Output the (x, y) coordinate of the center of the cell containing the given text.  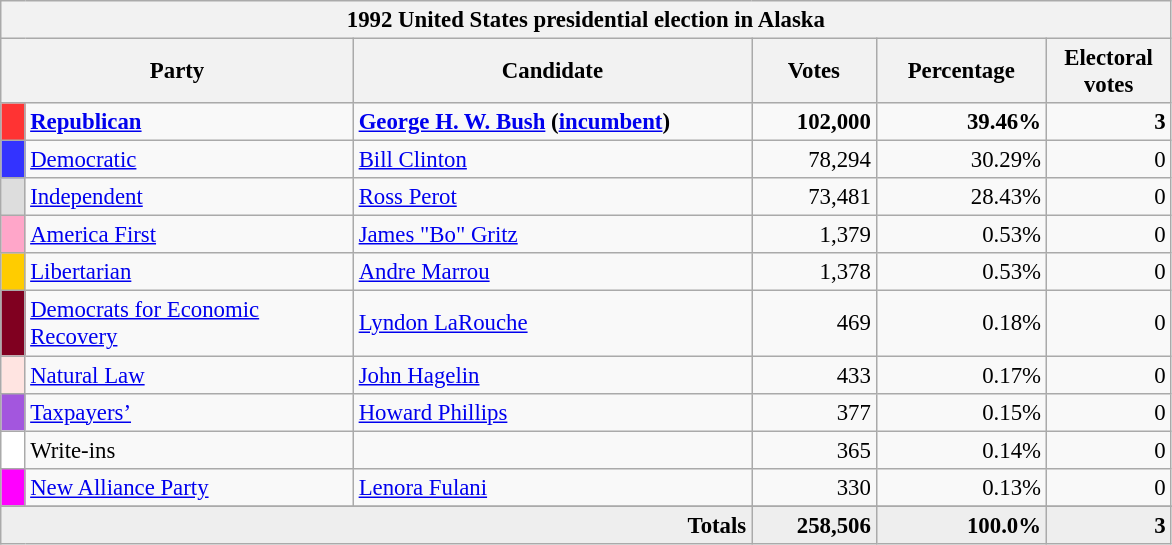
Candidate (552, 72)
Party (178, 72)
39.46% (961, 122)
1992 United States presidential election in Alaska (586, 20)
Electoral votes (1108, 72)
469 (814, 324)
John Hagelin (552, 375)
0.14% (961, 450)
Ross Perot (552, 197)
30.29% (961, 160)
0.15% (961, 412)
America First (189, 235)
Howard Phillips (552, 412)
258,506 (814, 525)
Write-ins (189, 450)
0.18% (961, 324)
Lenora Fulani (552, 487)
28.43% (961, 197)
Andre Marrou (552, 273)
New Alliance Party (189, 487)
102,000 (814, 122)
1,378 (814, 273)
1,379 (814, 235)
Bill Clinton (552, 160)
365 (814, 450)
Votes (814, 72)
433 (814, 375)
Democratic (189, 160)
Democrats for Economic Recovery (189, 324)
330 (814, 487)
73,481 (814, 197)
James "Bo" Gritz (552, 235)
377 (814, 412)
78,294 (814, 160)
Libertarian (189, 273)
0.13% (961, 487)
Lyndon LaRouche (552, 324)
Taxpayers’ (189, 412)
0.17% (961, 375)
100.0% (961, 525)
Independent (189, 197)
Republican (189, 122)
Percentage (961, 72)
Natural Law (189, 375)
George H. W. Bush (incumbent) (552, 122)
Totals (376, 525)
